Capture the cell that displays the provided text and extract its (X, Y) central coordinate. 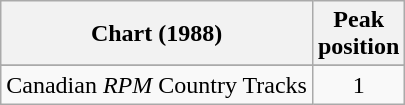
Canadian RPM Country Tracks (157, 85)
Chart (1988) (157, 34)
Peakposition (358, 34)
1 (358, 85)
